Locate the cell with the specified text and output its (x, y) center coordinate. 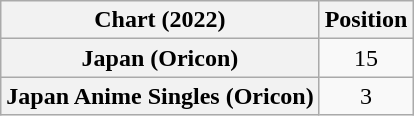
15 (366, 58)
Japan (Oricon) (160, 58)
Chart (2022) (160, 20)
3 (366, 96)
Japan Anime Singles (Oricon) (160, 96)
Position (366, 20)
